Return [x, y] of the center of cell containing provided text 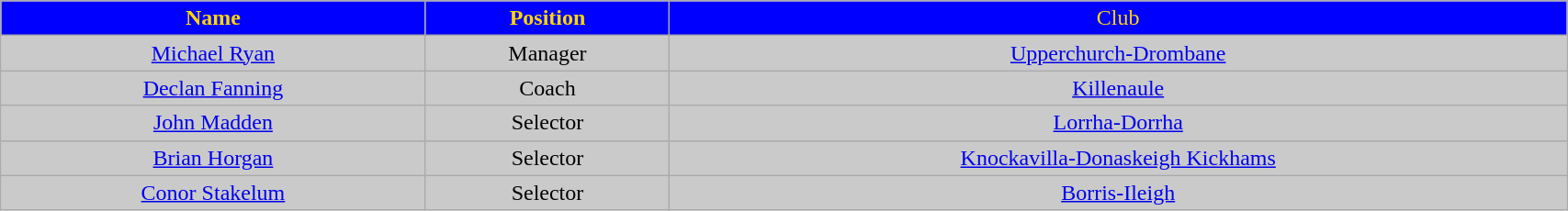
Declan Fanning [213, 88]
John Madden [213, 123]
Upperchurch-Drombane [1119, 53]
Club [1119, 18]
Michael Ryan [213, 53]
Lorrha-Dorrha [1119, 123]
Coach [547, 88]
Position [547, 18]
Brian Horgan [213, 158]
Conor Stakelum [213, 193]
Borris-Ileigh [1119, 193]
Manager [547, 53]
Name [213, 18]
Knockavilla-Donaskeigh Kickhams [1119, 158]
Killenaule [1119, 88]
